Output the (X, Y) coordinate of the center of the cell containing the given text.  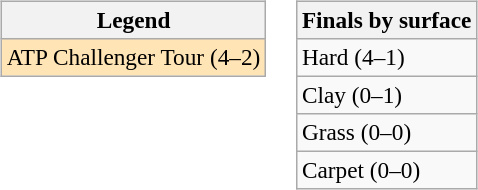
Grass (0–0) (387, 133)
Clay (0–1) (387, 95)
Legend (133, 20)
Hard (4–1) (387, 57)
ATP Challenger Tour (4–2) (133, 57)
Finals by surface (387, 20)
Carpet (0–0) (387, 171)
